Find where the given text appears and provide that cell's center as [x, y] coordinate. 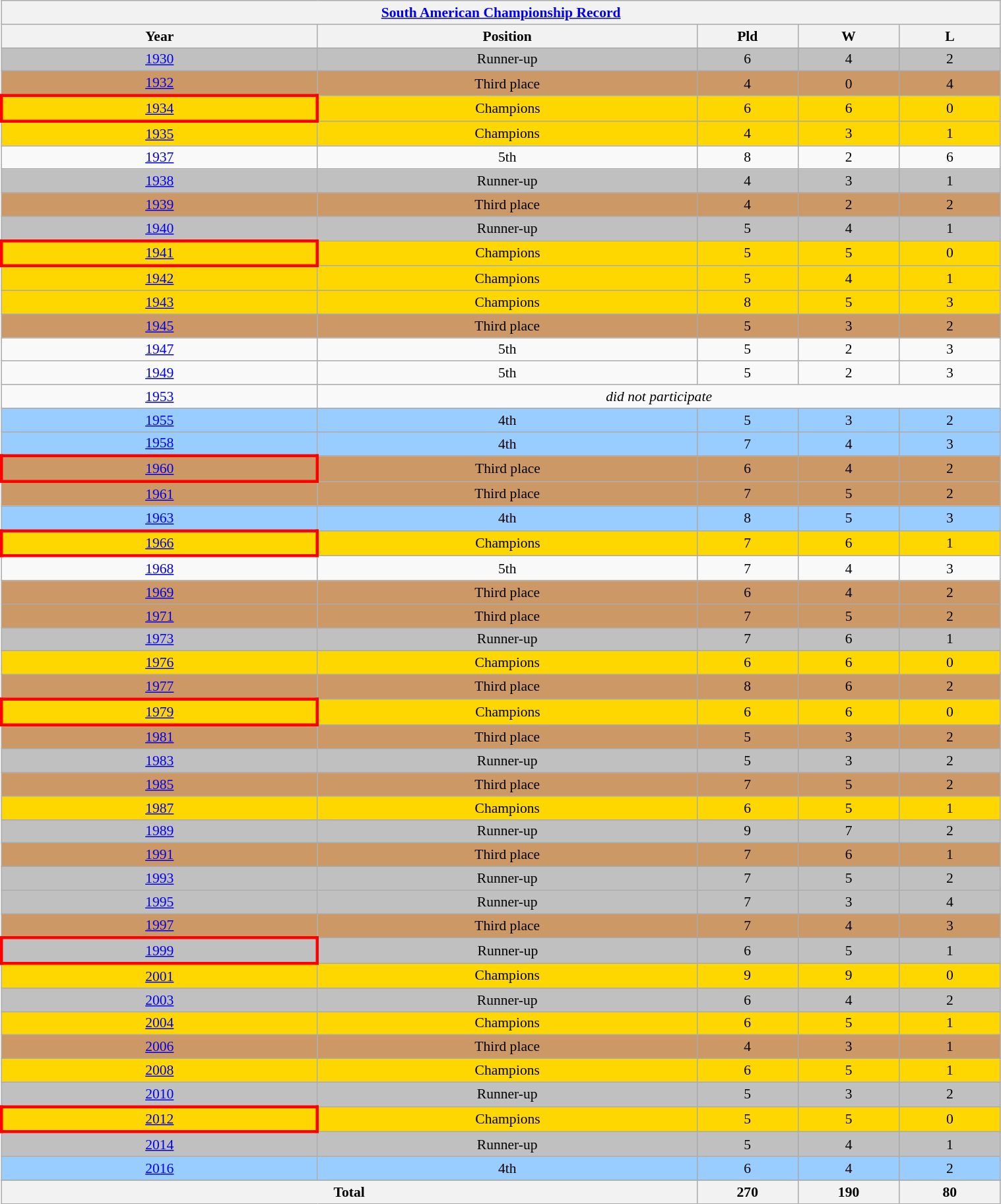
1961 [160, 493]
2012 [160, 1119]
Year [160, 36]
1949 [160, 373]
1976 [160, 663]
1955 [160, 420]
1985 [160, 784]
1968 [160, 569]
1937 [160, 158]
2001 [160, 976]
1963 [160, 519]
1943 [160, 303]
2004 [160, 1023]
1939 [160, 205]
1945 [160, 326]
1958 [160, 443]
Position [507, 36]
1938 [160, 181]
1999 [160, 951]
1983 [160, 761]
L [950, 36]
2006 [160, 1047]
1934 [160, 108]
1942 [160, 278]
1993 [160, 879]
1960 [160, 470]
1989 [160, 831]
did not participate [659, 396]
1969 [160, 592]
1977 [160, 687]
Pld [747, 36]
2014 [160, 1144]
1947 [160, 350]
2003 [160, 1000]
1935 [160, 133]
80 [950, 1192]
1981 [160, 736]
1997 [160, 926]
270 [747, 1192]
1953 [160, 396]
W [849, 36]
Total [349, 1192]
1966 [160, 544]
1995 [160, 902]
1987 [160, 808]
1973 [160, 639]
2010 [160, 1094]
2016 [160, 1168]
1932 [160, 83]
190 [849, 1192]
1941 [160, 253]
2008 [160, 1071]
South American Championship Record [501, 13]
1991 [160, 855]
1971 [160, 616]
1940 [160, 228]
1930 [160, 59]
1979 [160, 713]
